Return (X, Y) of the center of cell containing provided text 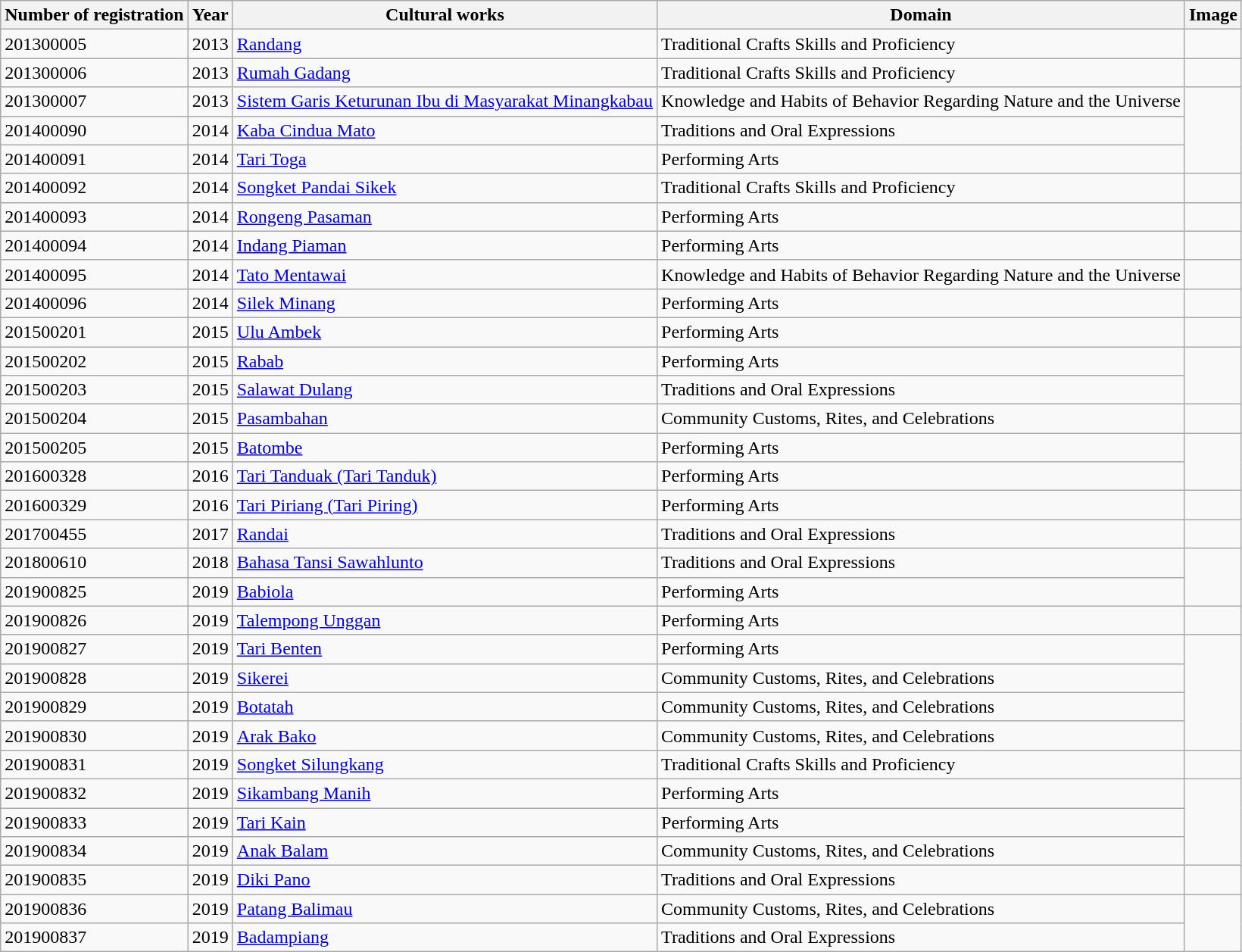
Batombe (445, 448)
201400096 (94, 303)
Tari Kain (445, 822)
201500203 (94, 390)
201900829 (94, 707)
201600328 (94, 476)
Tari Tanduak (Tari Tanduk) (445, 476)
Rabab (445, 361)
Cultural works (445, 15)
201500204 (94, 419)
201800610 (94, 563)
201400090 (94, 130)
201400093 (94, 217)
201900830 (94, 735)
Image (1213, 15)
Domain (921, 15)
Year (211, 15)
Indang Piaman (445, 245)
201900832 (94, 793)
201300006 (94, 73)
201600329 (94, 505)
201500201 (94, 332)
201900833 (94, 822)
201900831 (94, 764)
201400091 (94, 159)
Songket Silungkang (445, 764)
201900835 (94, 880)
201900825 (94, 591)
Randai (445, 534)
201700455 (94, 534)
Salawat Dulang (445, 390)
201400095 (94, 274)
201900827 (94, 649)
Rongeng Pasaman (445, 217)
201300007 (94, 101)
201900828 (94, 678)
Tari Toga (445, 159)
Babiola (445, 591)
2017 (211, 534)
201400094 (94, 245)
201500205 (94, 448)
Sikambang Manih (445, 793)
Rumah Gadang (445, 73)
Number of registration (94, 15)
201300005 (94, 44)
Diki Pano (445, 880)
Sikerei (445, 678)
Tari Piriang (Tari Piring) (445, 505)
Silek Minang (445, 303)
Sistem Garis Keturunan Ibu di Masyarakat Minangkabau (445, 101)
201900837 (94, 938)
201500202 (94, 361)
2018 (211, 563)
201900826 (94, 620)
Songket Pandai Sikek (445, 188)
Patang Balimau (445, 909)
Kaba Cindua Mato (445, 130)
Botatah (445, 707)
Randang (445, 44)
Bahasa Tansi Sawahlunto (445, 563)
Tato Mentawai (445, 274)
Ulu Ambek (445, 332)
Tari Benten (445, 649)
Anak Balam (445, 851)
201900836 (94, 909)
Badampiang (445, 938)
Pasambahan (445, 419)
201400092 (94, 188)
Arak Bako (445, 735)
Talempong Unggan (445, 620)
201900834 (94, 851)
